Find where the given text appears and provide that cell's center as [X, Y] coordinate. 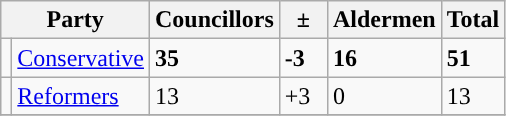
Total [473, 20]
Party [76, 20]
16 [384, 58]
Conservative [81, 58]
+3 [303, 96]
± [303, 20]
Councillors [215, 20]
-3 [303, 58]
Reformers [81, 96]
Aldermen [384, 20]
0 [384, 96]
51 [473, 58]
35 [215, 58]
